Output the (x, y) coordinate of the center of the cell containing the given text.  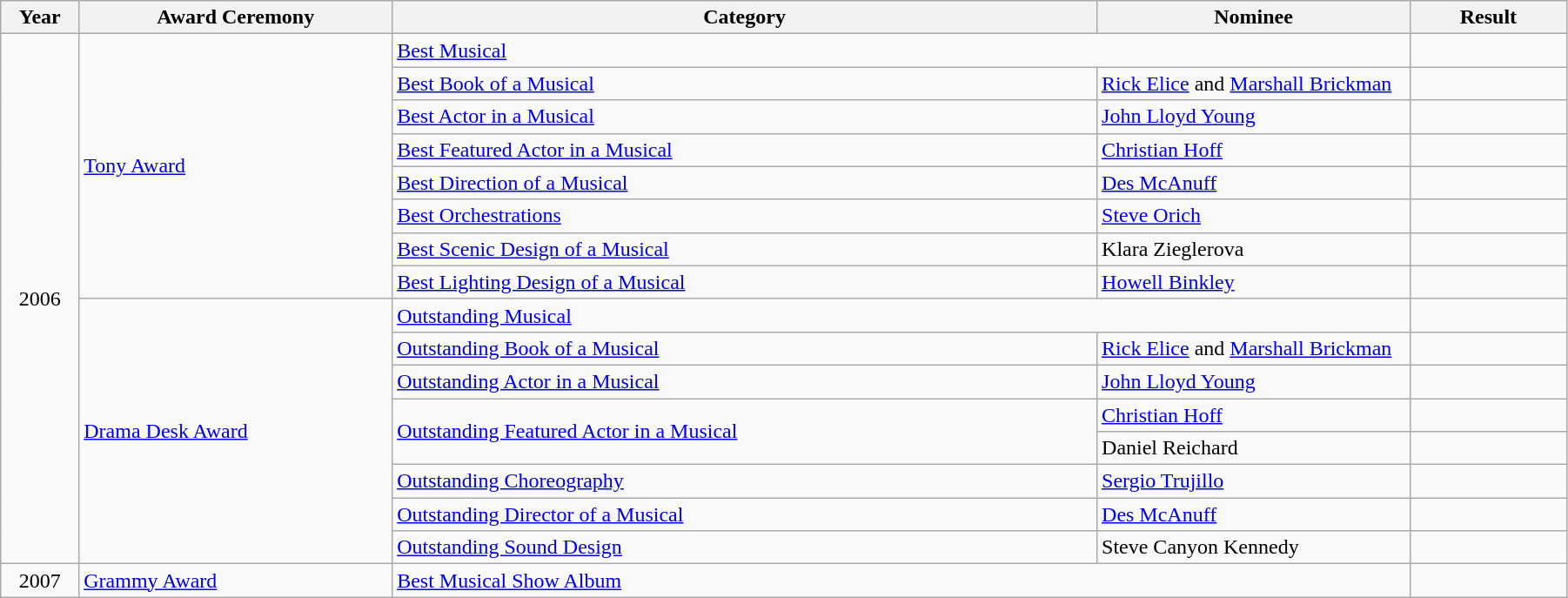
Best Lighting Design of a Musical (745, 282)
Best Actor in a Musical (745, 117)
Klara Zieglerova (1254, 249)
Tony Award (236, 166)
2006 (40, 299)
Best Musical Show Album (901, 581)
2007 (40, 581)
Best Book of a Musical (745, 84)
Best Musical (901, 50)
Steve Canyon Kennedy (1254, 548)
Outstanding Musical (901, 315)
Category (745, 17)
Outstanding Choreography (745, 481)
Best Direction of a Musical (745, 183)
Outstanding Actor in a Musical (745, 381)
Howell Binkley (1254, 282)
Nominee (1254, 17)
Best Featured Actor in a Musical (745, 150)
Award Ceremony (236, 17)
Drama Desk Award (236, 431)
Best Orchestrations (745, 216)
Steve Orich (1254, 216)
Outstanding Featured Actor in a Musical (745, 432)
Result (1488, 17)
Outstanding Director of a Musical (745, 514)
Sergio Trujillo (1254, 481)
Grammy Award (236, 581)
Outstanding Sound Design (745, 548)
Year (40, 17)
Daniel Reichard (1254, 448)
Outstanding Book of a Musical (745, 348)
Best Scenic Design of a Musical (745, 249)
